Search for the cell housing the specified text and yield its (X, Y) center coordinate. 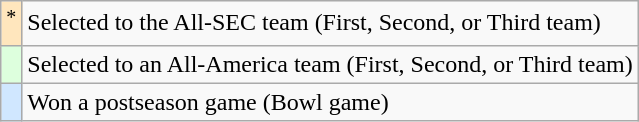
Won a postseason game (Bowl game) (330, 102)
Selected to the All-SEC team (First, Second, or Third team) (330, 24)
* (12, 24)
Selected to an All-America team (First, Second, or Third team) (330, 64)
